Detect which cell encompasses the target text, then output its [x, y] center coordinate. 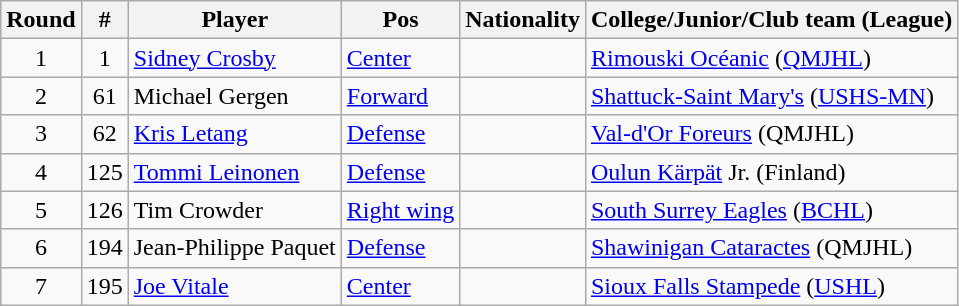
194 [104, 248]
Kris Letang [234, 134]
Sidney Crosby [234, 58]
Shattuck-Saint Mary's (USHS-MN) [771, 96]
195 [104, 286]
61 [104, 96]
Forward [400, 96]
# [104, 20]
Sioux Falls Stampede (USHL) [771, 286]
Pos [400, 20]
Michael Gergen [234, 96]
Shawinigan Cataractes (QMJHL) [771, 248]
125 [104, 172]
3 [41, 134]
College/Junior/Club team (League) [771, 20]
Tim Crowder [234, 210]
7 [41, 286]
Round [41, 20]
62 [104, 134]
126 [104, 210]
Nationality [523, 20]
5 [41, 210]
4 [41, 172]
6 [41, 248]
Player [234, 20]
Joe Vitale [234, 286]
Val-d'Or Foreurs (QMJHL) [771, 134]
Right wing [400, 210]
South Surrey Eagles (BCHL) [771, 210]
Oulun Kärpät Jr. (Finland) [771, 172]
Jean-Philippe Paquet [234, 248]
Tommi Leinonen [234, 172]
Rimouski Océanic (QMJHL) [771, 58]
2 [41, 96]
